Output the [x, y] coordinate of the center of the cell containing the given text.  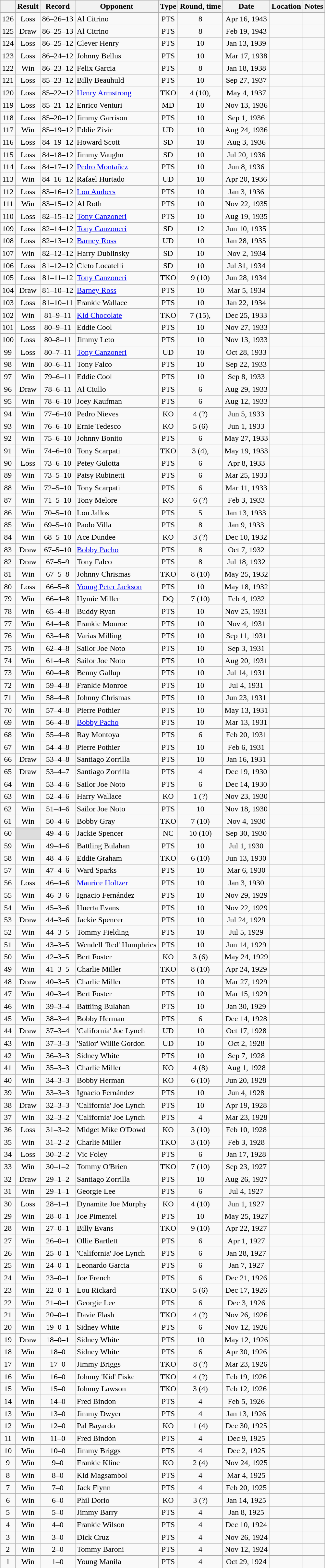
22–0–1 [58, 1290]
3 [8, 1537]
Dec 19, 1930 [247, 772]
Mar 11, 1933 [247, 488]
Nov 18, 1930 [247, 809]
58–4–8 [58, 698]
3 (6) [200, 957]
Dynamite Joe Murphy [116, 1204]
Aug 19, 1935 [247, 216]
18 [8, 1352]
57 [8, 870]
79–6–11 [58, 377]
Dec 21, 1926 [247, 1278]
108 [8, 241]
Huerta Evans [116, 907]
Nov 4, 1931 [247, 624]
86 [8, 512]
Jan 16, 1931 [247, 760]
35 [8, 1142]
81–10–11 [58, 303]
Location [286, 6]
40–3–5 [58, 982]
23–0–1 [58, 1278]
Feb 3, 1933 [247, 500]
36–3–3 [58, 1056]
Frankie Wallace [116, 303]
114 [8, 167]
Jan 3, 1930 [247, 883]
66–5–8 [58, 587]
Sep 8, 1933 [247, 377]
126 [8, 19]
Result [28, 6]
Jun 13, 1930 [247, 858]
79 [8, 599]
Hymie Miller [116, 599]
84–18–12 [58, 155]
64–4–8 [58, 624]
36 [8, 1130]
74 [8, 661]
16 [8, 1377]
Dec 3, 1926 [247, 1302]
Jul 20, 1936 [247, 155]
Jun 1, 1927 [247, 1204]
32–3–2 [58, 1117]
Aug 12, 1933 [247, 401]
67–5–8 [58, 574]
83–15–12 [58, 204]
24–0–1 [58, 1265]
Mar 17, 1938 [247, 56]
Harry Wallace [116, 796]
63 [8, 796]
31 [8, 1191]
125 [8, 31]
30–2–2 [58, 1155]
40 [8, 1080]
5–0 [58, 1512]
Jun 5, 1933 [247, 414]
Feb 20, 1925 [247, 1488]
32 [8, 1179]
Notes [314, 6]
44 [8, 1031]
Feb 4, 1932 [247, 599]
9–0 [58, 1463]
Johnny Lawson [116, 1389]
Record [58, 6]
Nov 29, 1929 [247, 895]
Felix Garcia [116, 68]
38–3–4 [58, 1019]
50–4–6 [58, 821]
55 [8, 895]
81 [8, 574]
Nov 22, 1935 [247, 204]
Clever Henry [116, 43]
Aug 3, 1936 [247, 142]
Date [247, 6]
73 [8, 673]
85–23–12 [58, 80]
70–5–10 [58, 512]
71 [8, 698]
Jul 4, 1927 [247, 1191]
100 [8, 340]
46–4–6 [58, 883]
80–7–11 [58, 352]
18–0–1 [58, 1340]
Mar 23, 1926 [247, 1364]
59 [8, 846]
112 [8, 192]
123 [8, 56]
86–24–12 [58, 56]
Nov 12, 1926 [247, 1327]
67 [8, 747]
107 [8, 253]
Nov 26, 1926 [247, 1315]
110 [8, 216]
30–1–2 [58, 1167]
68–5–10 [58, 537]
85–20–12 [58, 117]
Jul 5, 1929 [247, 932]
Jimmy Leto [116, 340]
Mar 25, 1933 [247, 475]
7 [8, 1488]
Jan 30, 1929 [247, 1006]
Vic Foley [116, 1155]
52 [8, 932]
NC [168, 833]
53–4–7 [58, 772]
28–1–1 [58, 1204]
31–2–2 [58, 1142]
Howard Scott [116, 142]
Rafael Hurtado [116, 179]
Eddie Zivic [116, 130]
May 25, 1932 [247, 574]
Jan 22, 1934 [247, 303]
54–4–8 [58, 747]
91 [8, 451]
Ward Sparks [116, 870]
May 19, 1933 [247, 451]
75–6–10 [58, 438]
29–1–1 [58, 1191]
89 [8, 475]
May 13, 1931 [247, 710]
Oct 28, 1933 [247, 352]
15 [8, 1389]
'Sailor' Willie Gordon [116, 1043]
Mar 23, 1928 [247, 1117]
Jimmy Dwyer [116, 1414]
14 [8, 1401]
Pedro Nieves [116, 414]
Bobby Gray [116, 821]
Young Peter Jackson [116, 587]
93 [8, 426]
62–4–8 [58, 648]
124 [8, 43]
56–4–8 [58, 722]
Jan 18, 1938 [247, 68]
Jul 18, 1932 [247, 562]
Type [168, 6]
45 [8, 1019]
85–21–12 [58, 105]
Feb 3, 1928 [247, 1142]
42–3–5 [58, 957]
80–6–11 [58, 365]
49 [8, 969]
Jan 3, 1936 [247, 192]
Mar 6, 1930 [247, 870]
92 [8, 438]
Ernie Tedesco [116, 426]
82–13–12 [58, 241]
63–4–8 [58, 636]
48 [8, 982]
11 [8, 1438]
Dec 30, 1925 [247, 1426]
Ollie Bartlett [116, 1241]
72 [8, 685]
82 [8, 562]
118 [8, 117]
Jun 4, 1928 [247, 1093]
Jul 4, 1931 [247, 685]
17 [8, 1364]
50 [8, 957]
58 [8, 858]
Enrico Venturi [116, 105]
86–25–12 [58, 43]
Sep 11, 1931 [247, 636]
80 [8, 587]
55–4–8 [58, 735]
78–6–10 [58, 401]
11–0 [58, 1438]
Jan 13, 1926 [247, 1414]
Jul 24, 1929 [247, 920]
Jun 14, 1929 [247, 945]
74–6–10 [58, 451]
53–4–8 [58, 760]
Sep 30, 1930 [247, 833]
Davie Flash [116, 1315]
Ace Dundee [116, 537]
Jan 9, 1933 [247, 525]
Jul 31, 1934 [247, 266]
83 [8, 550]
Johnny Bellus [116, 56]
Jun 28, 1934 [247, 278]
Kid Chocolate [116, 315]
47–4–6 [58, 870]
13 [8, 1414]
4 (10) [200, 1204]
21–0–1 [58, 1302]
22 [8, 1302]
Mar 4, 1925 [247, 1475]
Jan 13, 1939 [247, 43]
68 [8, 735]
27–0–1 [58, 1228]
66–4–8 [58, 599]
81–11–12 [58, 278]
Wendell 'Red' Humphries [116, 945]
Apr 19, 1928 [247, 1105]
88 [8, 488]
Mar 27, 1929 [247, 982]
77–6–10 [58, 414]
40–3–4 [58, 994]
84–17–12 [58, 167]
83–16–12 [58, 192]
27 [8, 1241]
76–6–10 [58, 426]
Jun 23, 1931 [247, 698]
Buddy Ryan [116, 611]
Apr 8, 1933 [247, 463]
Johnny 'Kid' Fiske [116, 1377]
24 [8, 1278]
Lou Ambers [116, 192]
66 [8, 760]
119 [8, 105]
78–6–11 [58, 389]
35–3–3 [58, 1068]
Oct 29, 1924 [247, 1562]
7–0 [58, 1488]
15–0 [58, 1389]
37–3–4 [58, 1031]
21 [8, 1315]
Tommy O'Brien [116, 1167]
9 [8, 1463]
1 (?) [200, 796]
99 [8, 352]
19–0–1 [58, 1327]
29–1–2 [58, 1179]
Feb 6, 1931 [247, 747]
Jan 8, 1925 [247, 1512]
61 [8, 821]
Paolo Villa [116, 525]
4–0 [58, 1525]
20–0–1 [58, 1315]
73–5–10 [58, 475]
44–3–5 [58, 932]
84 [8, 537]
8–0 [58, 1475]
Petey Gulotta [116, 463]
Apr 22, 1927 [247, 1228]
53 [8, 920]
43–3–5 [58, 945]
DQ [168, 599]
56 [8, 883]
70 [8, 710]
52–4–6 [58, 796]
Jun 8, 1936 [247, 167]
Nov 13, 1936 [247, 105]
Aug 20, 1931 [247, 661]
1 (4) [200, 1426]
Dec 14, 1928 [247, 1019]
14–0 [58, 1401]
Round, time [200, 6]
2 (4) [200, 1463]
81–10–12 [58, 290]
81–12–12 [58, 266]
51–4–6 [58, 809]
Harry Dublinsky [116, 253]
May 18, 1932 [247, 587]
31–3–2 [58, 1130]
Jimmy Barry [116, 1512]
Tommy Fielding [116, 932]
Jul 14, 1931 [247, 673]
7 (15), [200, 315]
42 [8, 1056]
1 [8, 1562]
Aug 26, 1927 [247, 1179]
Apr 20, 1936 [247, 179]
Joe Pimentel [116, 1216]
Dick Cruz [116, 1537]
16–0 [58, 1377]
Feb 20, 1931 [247, 735]
101 [8, 327]
Varias Milling [116, 636]
Midget Mike O'Dowd [116, 1130]
4 (10), [200, 93]
84–16–12 [58, 179]
30 [8, 1204]
Mar 15, 1929 [247, 994]
3–0 [58, 1537]
65 [8, 772]
Henry Armstrong [116, 93]
Aug 24, 1936 [247, 130]
80–9–11 [58, 327]
96 [8, 389]
20 [8, 1327]
86–26–13 [58, 19]
Sep 23, 1927 [247, 1167]
Jul 1, 1930 [247, 846]
82–15–12 [58, 216]
28–0–1 [58, 1216]
8 (?) [200, 1364]
Jun 10, 1935 [247, 229]
Pal Bayardo [116, 1426]
Ray Montoya [116, 735]
23 [8, 1290]
Benny Gallup [116, 673]
45–3–6 [58, 907]
Sep 3, 1931 [247, 648]
Jan 28, 1927 [247, 1253]
82–12–12 [58, 253]
Dec 17, 1926 [247, 1290]
Sep 1, 1936 [247, 117]
46 [8, 1006]
33 [8, 1167]
Apr 30, 1926 [247, 1352]
106 [8, 266]
Young Manila [116, 1562]
71–5–10 [58, 500]
Cleto Locatelli [116, 266]
Dec 2, 1925 [247, 1451]
37 [8, 1117]
Lou Jallos [116, 512]
Apr 16, 1943 [247, 19]
32–3–3 [58, 1105]
Billy Evans [116, 1228]
Jan 13, 1933 [247, 512]
117 [8, 130]
61–4–8 [58, 661]
Nov 24, 1925 [247, 1463]
May 4, 1937 [247, 93]
6 (?) [200, 500]
Nov 4, 1930 [247, 821]
43 [8, 1043]
13–0 [58, 1414]
Dec 10, 1932 [247, 537]
85 [8, 525]
Jack Flynn [116, 1488]
60–4–8 [58, 673]
46–3–6 [58, 895]
Jun 20, 1928 [247, 1080]
Dec 14, 1930 [247, 784]
44–3–6 [58, 920]
Joey Kaufman [116, 401]
120 [8, 93]
Feb 19, 1926 [247, 1377]
87 [8, 500]
Maurice Holtzer [116, 883]
69 [8, 722]
111 [8, 204]
Aug 1, 1928 [247, 1068]
Kid Magsambol [116, 1475]
Apr 1, 1927 [247, 1241]
Jun 1, 1933 [247, 426]
18–0 [58, 1352]
Billy Beauhuld [116, 80]
41 [8, 1068]
12–0 [58, 1426]
Sep 27, 1937 [247, 80]
Tony Melore [116, 500]
Nov 25, 1931 [247, 611]
Nov 27, 1933 [247, 327]
May 27, 1933 [247, 438]
Opponent [116, 6]
59–4–8 [58, 685]
Dec 10, 1924 [247, 1525]
4 (8) [200, 1068]
85–22–12 [58, 93]
48–4–6 [58, 858]
121 [8, 80]
95 [8, 401]
Patsy Rubinetti [116, 475]
78 [8, 611]
Oct 17, 1928 [247, 1031]
6–0 [58, 1500]
Tommy Baroni [116, 1550]
104 [8, 290]
3 (4), [200, 451]
3 (4) [200, 1389]
Nov 23, 1930 [247, 796]
81–9–11 [58, 315]
May 25, 1927 [247, 1216]
Feb 10, 1928 [247, 1130]
67–5–10 [58, 550]
103 [8, 303]
Joe French [116, 1278]
80–8–11 [58, 340]
Nov 12, 1924 [247, 1550]
10–0 [58, 1451]
2–0 [58, 1550]
MD [168, 105]
Pedro Montañez [116, 167]
37–3–3 [58, 1043]
Oct 2, 1928 [247, 1043]
May 24, 1929 [247, 957]
113 [8, 179]
Dec 25, 1933 [247, 315]
Frankie Wilson [116, 1525]
Dec 9, 1925 [247, 1438]
Leonardo Garcia [116, 1265]
Aug 29, 1933 [247, 389]
Johnny Bonito [116, 438]
Feb 19, 1943 [247, 31]
105 [8, 278]
57–4–8 [58, 710]
Lou Rickard [116, 1290]
94 [8, 414]
2 [8, 1550]
26–0–1 [58, 1241]
Jimmy Vaughn [116, 155]
76 [8, 636]
Nov 2, 1934 [247, 253]
Feb 12, 1926 [247, 1389]
34 [8, 1155]
26 [8, 1253]
Eddie Graham [116, 858]
60 [8, 833]
Nov 26, 1924 [247, 1537]
115 [8, 155]
Apr 24, 1929 [247, 969]
Feb 5, 1926 [247, 1401]
116 [8, 142]
67–5–9 [58, 562]
Mar 5, 1934 [247, 290]
28 [8, 1228]
May 12, 1926 [247, 1340]
Jan 28, 1935 [247, 241]
25–0–1 [58, 1253]
Frankie Kline [116, 1463]
33–3–3 [58, 1093]
69–5–10 [58, 525]
39–3–4 [58, 1006]
86–23–12 [58, 68]
90 [8, 463]
19 [8, 1340]
53–4–6 [58, 784]
Jan 7, 1927 [247, 1265]
109 [8, 229]
75 [8, 648]
25 [8, 1265]
17–0 [58, 1364]
Oct 7, 1932 [247, 550]
Al Roth [116, 204]
54 [8, 907]
Jan 17, 1928 [247, 1155]
Sep 22, 1933 [247, 365]
38 [8, 1105]
65–4–8 [58, 611]
Nov 22, 1929 [247, 907]
29 [8, 1216]
85–19–12 [58, 130]
1–0 [58, 1562]
72–5–10 [58, 488]
39 [8, 1093]
Phil Dorio [116, 1500]
Jimmy Garrison [116, 117]
86–25–13 [58, 31]
97 [8, 377]
Nov 13, 1933 [247, 340]
84–19–12 [58, 142]
Jan 14, 1925 [247, 1500]
62 [8, 809]
73–6–10 [58, 463]
122 [8, 68]
10 (10) [200, 833]
Sep 7, 1928 [247, 1056]
47 [8, 994]
77 [8, 624]
41–3–5 [58, 969]
Al Ciullo [116, 389]
51 [8, 945]
98 [8, 365]
Mar 13, 1931 [247, 722]
102 [8, 315]
34–3–3 [58, 1080]
64 [8, 784]
82–14–12 [58, 229]
